Identify which cell holds the provided text, then report its (x, y) central coordinate. 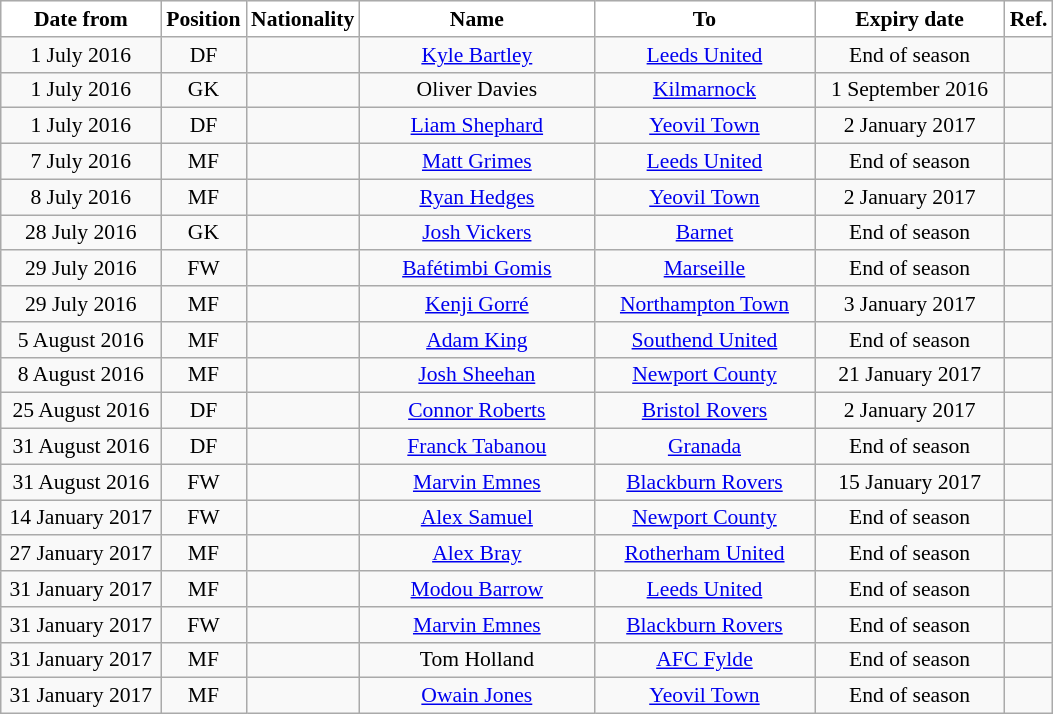
15 January 2017 (910, 482)
Barnet (704, 233)
1 September 2016 (910, 90)
Bafétimbi Gomis (476, 269)
Kenji Gorré (476, 304)
Liam Shephard (476, 126)
7 July 2016 (81, 162)
Ref. (1029, 19)
Northampton Town (704, 304)
Owain Jones (476, 696)
8 August 2016 (81, 375)
5 August 2016 (81, 340)
25 August 2016 (81, 411)
Nationality (302, 19)
21 January 2017 (910, 375)
Tom Holland (476, 660)
Josh Vickers (476, 233)
Adam King (476, 340)
Alex Bray (476, 554)
Franck Tabanou (476, 447)
Connor Roberts (476, 411)
Date from (81, 19)
Bristol Rovers (704, 411)
To (704, 19)
14 January 2017 (81, 518)
3 January 2017 (910, 304)
AFC Fylde (704, 660)
27 January 2017 (81, 554)
Alex Samuel (476, 518)
Granada (704, 447)
Kyle Bartley (476, 55)
Matt Grimes (476, 162)
Rotherham United (704, 554)
Marseille (704, 269)
8 July 2016 (81, 197)
Name (476, 19)
Position (204, 19)
28 July 2016 (81, 233)
Oliver Davies (476, 90)
Kilmarnock (704, 90)
Modou Barrow (476, 589)
Southend United (704, 340)
Ryan Hedges (476, 197)
Josh Sheehan (476, 375)
Expiry date (910, 19)
